For the text-containing cell, return its midpoint in (x, y) coordinate format. 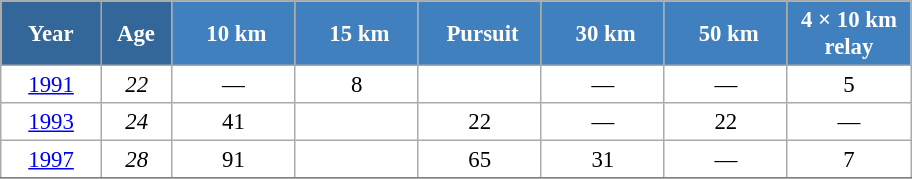
1991 (52, 85)
8 (356, 85)
1997 (52, 160)
10 km (234, 34)
50 km (726, 34)
1993 (52, 122)
28 (136, 160)
31 (602, 160)
4 × 10 km relay (848, 34)
15 km (356, 34)
30 km (602, 34)
65 (480, 160)
41 (234, 122)
24 (136, 122)
91 (234, 160)
Age (136, 34)
5 (848, 85)
7 (848, 160)
Pursuit (480, 34)
Year (52, 34)
